Search for the cell housing the specified text and yield its (X, Y) center coordinate. 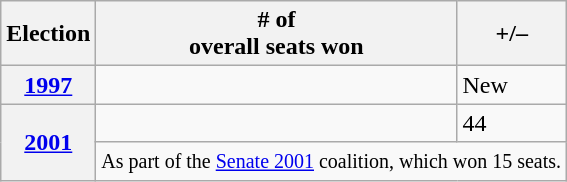
+/– (512, 34)
Election (48, 34)
# ofoverall seats won (276, 34)
2001 (48, 142)
1997 (48, 85)
New (512, 85)
44 (512, 123)
As part of the Senate 2001 coalition, which won 15 seats. (332, 161)
